From the cell containing the given text, extract its center point as [X, Y] coordinate. 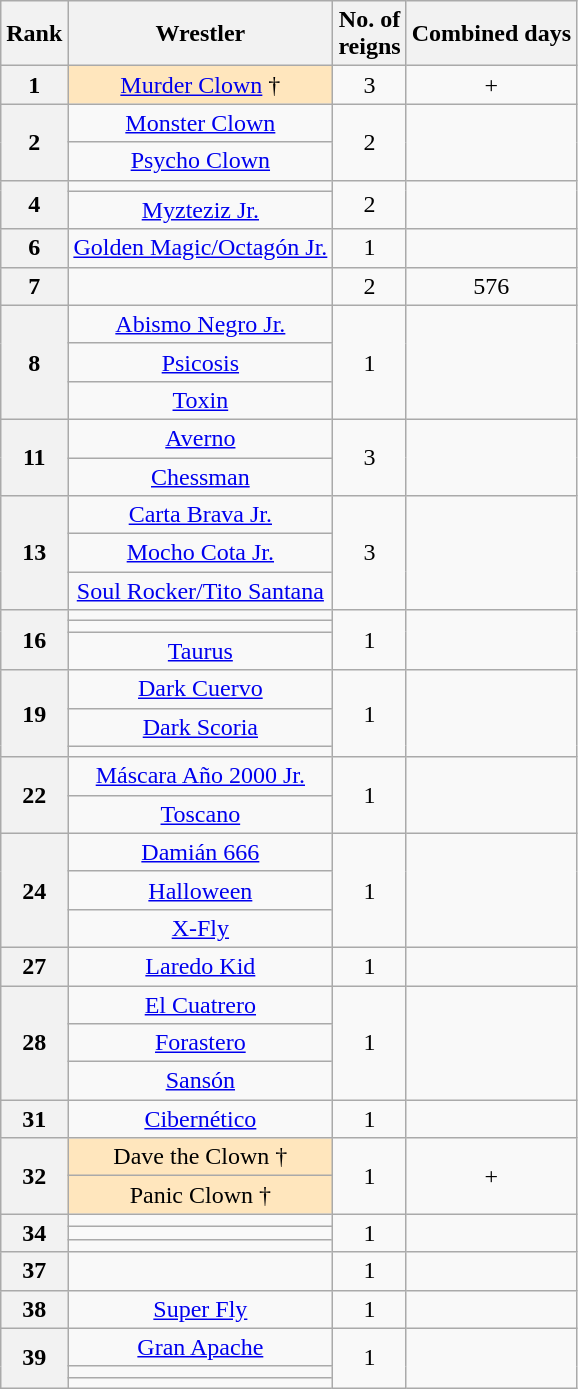
Rank [34, 34]
Panic Clown † [200, 1195]
Wrestler [200, 34]
Soul Rocker/Tito Santana [200, 591]
Forastero [200, 1043]
22 [34, 795]
6 [34, 248]
Psicosis [200, 362]
37 [34, 1271]
39 [34, 1358]
Taurus [200, 651]
Chessman [200, 477]
Psycho Clown [200, 161]
34 [34, 1233]
Gran Apache [200, 1347]
X-Fly [200, 928]
Laredo Kid [200, 966]
Golden Magic/Octagón Jr. [200, 248]
El Cuatrero [200, 1005]
Dave the Clown † [200, 1157]
Carta Brava Jr. [200, 515]
19 [34, 714]
Dark Cuervo [200, 689]
Dark Scoria [200, 727]
Super Fly [200, 1309]
Murder Clown † [200, 85]
24 [34, 890]
Toxin [200, 400]
Mocho Cota Jr. [200, 553]
Averno [200, 438]
Sansón [200, 1081]
No. ofreigns [370, 34]
Máscara Año 2000 Jr. [200, 776]
Damián 666 [200, 852]
27 [34, 966]
Myzteziz Jr. [200, 210]
8 [34, 362]
11 [34, 457]
Halloween [200, 890]
Combined days [491, 34]
Monster Clown [200, 123]
Abismo Negro Jr. [200, 324]
576 [491, 286]
7 [34, 286]
4 [34, 204]
38 [34, 1309]
28 [34, 1043]
31 [34, 1119]
32 [34, 1176]
16 [34, 640]
Cibernético [200, 1119]
Toscano [200, 814]
13 [34, 553]
